Return the [X, Y] coordinate for the center point of the cell that contains the specified text.  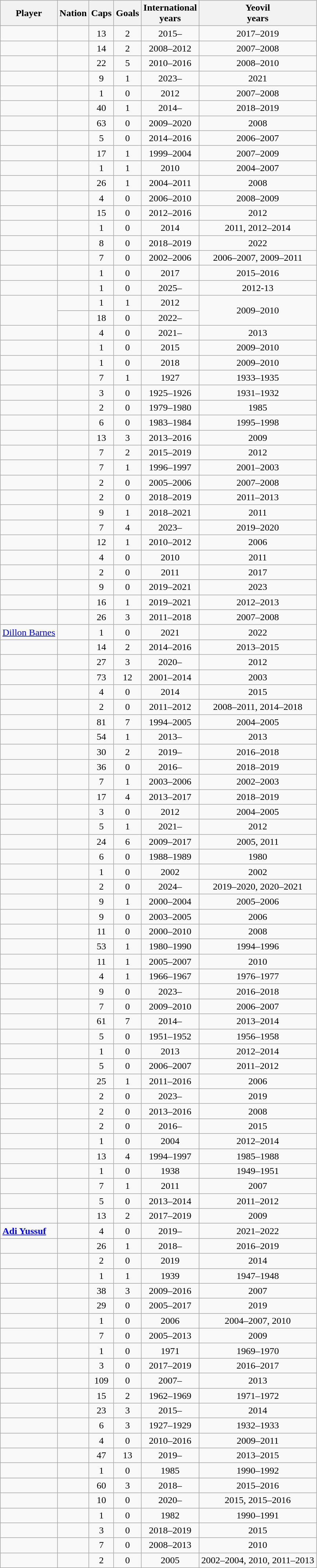
2002–2006 [170, 258]
2010–2012 [170, 542]
1990–1991 [258, 1515]
1966–1967 [170, 977]
Dillon Barnes [29, 632]
2011, 2012–2014 [258, 228]
2022– [170, 318]
2016–2017 [258, 1365]
1932–1933 [258, 1426]
2013–2017 [170, 797]
1990–1992 [258, 1470]
1988–1989 [170, 857]
2008–2012 [170, 48]
25 [101, 1081]
1994–1996 [258, 947]
2002–2004, 2010, 2011–2013 [258, 1560]
1999–2004 [170, 153]
2024– [170, 886]
1995–1998 [258, 422]
2025– [170, 288]
2021–2022 [258, 1231]
2019–2020 [258, 527]
1931–1932 [258, 392]
109 [101, 1380]
2003–2005 [170, 917]
1971 [170, 1351]
2019–2020, 2020–2021 [258, 886]
2005–2013 [170, 1336]
2012–2013 [258, 602]
60 [101, 1485]
2005, 2011 [258, 842]
2005 [170, 1560]
2012-13 [258, 288]
63 [101, 123]
8 [101, 243]
2002–2003 [258, 782]
2006–2007, 2009–2011 [258, 258]
2007– [170, 1380]
1933–1935 [258, 378]
2016–2019 [258, 1246]
23 [101, 1411]
1939 [170, 1276]
36 [101, 767]
Nation [73, 13]
1949–1951 [258, 1171]
1980–1990 [170, 947]
2015–2019 [170, 453]
73 [101, 677]
2011–2013 [258, 497]
1925–1926 [170, 392]
2012–2016 [170, 213]
Player [29, 13]
47 [101, 1456]
2008–2009 [258, 198]
2023 [258, 587]
2009–2017 [170, 842]
2009–2011 [258, 1441]
2001–2014 [170, 677]
Goals [127, 13]
1969–1970 [258, 1351]
1976–1977 [258, 977]
2008–2011, 2014–2018 [258, 707]
1951–1952 [170, 1036]
22 [101, 63]
2011–2016 [170, 1081]
2018–2021 [170, 512]
2005–2017 [170, 1306]
2018 [170, 363]
1971–1972 [258, 1396]
1982 [170, 1515]
1956–1958 [258, 1036]
10 [101, 1500]
2008–2010 [258, 63]
Internationalyears [170, 13]
2004–2007, 2010 [258, 1321]
16 [101, 602]
2004 [170, 1141]
27 [101, 662]
2000–2004 [170, 901]
2008–2013 [170, 1545]
2001–2003 [258, 468]
18 [101, 318]
1983–1984 [170, 422]
1985–1988 [258, 1156]
81 [101, 722]
2003 [258, 677]
40 [101, 108]
2011–2018 [170, 617]
1927 [170, 378]
2000–2010 [170, 932]
53 [101, 947]
61 [101, 1021]
2003–2006 [170, 782]
1938 [170, 1171]
2013– [170, 737]
2004–2011 [170, 183]
38 [101, 1291]
1994–2005 [170, 722]
1962–1969 [170, 1396]
2006–2010 [170, 198]
2009–2016 [170, 1291]
2015, 2015–2016 [258, 1500]
2009–2020 [170, 123]
2007–2009 [258, 153]
2005–2007 [170, 962]
29 [101, 1306]
30 [101, 752]
2004–2007 [258, 168]
1927–1929 [170, 1426]
1994–1997 [170, 1156]
24 [101, 842]
Adi Yussuf [29, 1231]
1947–1948 [258, 1276]
Yeovilyears [258, 13]
1979–1980 [170, 407]
54 [101, 737]
Caps [101, 13]
1980 [258, 857]
1996–1997 [170, 468]
